Provide the [X, Y] coordinate of the cell's center where the given text is located.  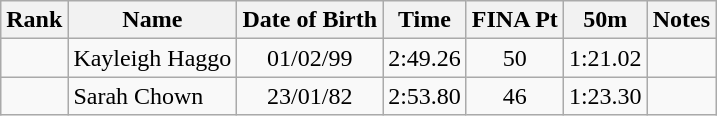
50m [605, 20]
2:49.26 [425, 58]
Date of Birth [310, 20]
Time [425, 20]
1:23.30 [605, 96]
23/01/82 [310, 96]
FINA Pt [514, 20]
Sarah Chown [152, 96]
46 [514, 96]
Kayleigh Haggo [152, 58]
Name [152, 20]
Rank [34, 20]
50 [514, 58]
Notes [681, 20]
2:53.80 [425, 96]
01/02/99 [310, 58]
1:21.02 [605, 58]
